Find where the given text appears and provide that cell's center as [x, y] coordinate. 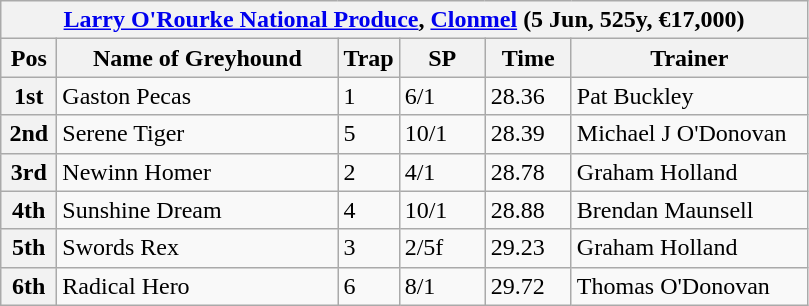
Serene Tiger [198, 134]
4 [368, 210]
Radical Hero [198, 286]
5 [368, 134]
1 [368, 96]
Trainer [689, 58]
29.23 [528, 248]
Trap [368, 58]
Name of Greyhound [198, 58]
6/1 [442, 96]
Time [528, 58]
Pos [29, 58]
2/5f [442, 248]
Swords Rex [198, 248]
SP [442, 58]
6 [368, 286]
4/1 [442, 172]
Michael J O'Donovan [689, 134]
3rd [29, 172]
Sunshine Dream [198, 210]
Brendan Maunsell [689, 210]
28.39 [528, 134]
28.78 [528, 172]
28.36 [528, 96]
1st [29, 96]
2nd [29, 134]
29.72 [528, 286]
Newinn Homer [198, 172]
Thomas O'Donovan [689, 286]
8/1 [442, 286]
3 [368, 248]
5th [29, 248]
4th [29, 210]
28.88 [528, 210]
2 [368, 172]
6th [29, 286]
Pat Buckley [689, 96]
Gaston Pecas [198, 96]
Larry O'Rourke National Produce, Clonmel (5 Jun, 525y, €17,000) [404, 20]
